Extract the (x, y) coordinate from the center of the cell holding the provided text.  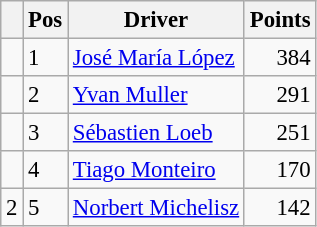
Yvan Muller (156, 95)
4 (46, 170)
384 (280, 58)
Points (280, 20)
Pos (46, 20)
Norbert Michelisz (156, 208)
Sébastien Loeb (156, 133)
Driver (156, 20)
1 (46, 58)
251 (280, 133)
3 (46, 133)
Tiago Monteiro (156, 170)
5 (46, 208)
291 (280, 95)
170 (280, 170)
José María López (156, 58)
142 (280, 208)
